Provide the (X, Y) coordinate of the cell's center where the given text is located.  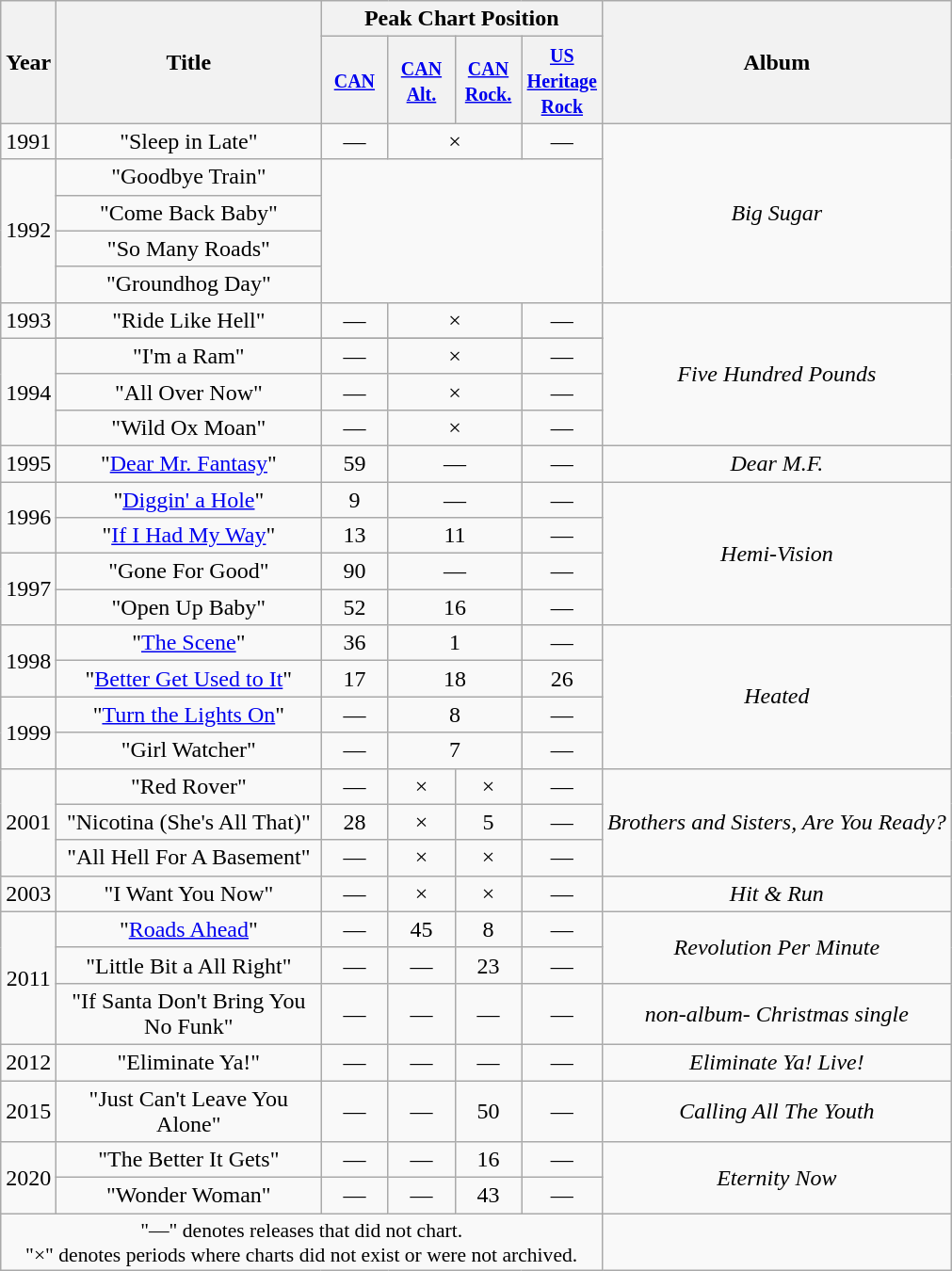
"—" denotes releases that did not chart."×" denotes periods where charts did not exist or were not archived. (301, 1243)
59 (354, 463)
2001 (28, 822)
"Come Back Baby" (188, 213)
CAN Alt. (422, 80)
"Girl Watcher" (188, 750)
"Groundhog Day" (188, 284)
1993 (28, 320)
7 (455, 750)
2015 (28, 1111)
"Turn the Lights On" (188, 715)
"Wild Ox Moan" (188, 427)
"Dear Mr. Fantasy" (188, 463)
Hemi-Vision (778, 554)
"Sleep in Late" (188, 141)
1994 (28, 392)
"Red Rover" (188, 786)
1995 (28, 463)
23 (488, 965)
Calling All The Youth (778, 1111)
17 (354, 679)
"Just Can't Leave You Alone" (188, 1111)
Peak Chart Position (461, 19)
90 (354, 571)
Revolution Per Minute (778, 947)
45 (422, 929)
18 (455, 679)
"If Santa Don't Bring You No Funk" (188, 1013)
"So Many Roads" (188, 249)
"Better Get Used to It" (188, 679)
1992 (28, 231)
50 (488, 1111)
Eliminate Ya! Live! (778, 1062)
"All Hell For A Basement" (188, 858)
Five Hundred Pounds (778, 374)
"If I Had My Way" (188, 536)
13 (354, 536)
CAN Rock. (488, 80)
1999 (28, 732)
52 (354, 607)
non-album- Christmas single (778, 1013)
9 (354, 500)
28 (354, 822)
"Ride Like Hell" (188, 320)
Big Sugar (778, 213)
11 (455, 536)
Album (778, 62)
Eternity Now (778, 1178)
2003 (28, 893)
1997 (28, 589)
"Goodbye Train" (188, 177)
CAN (354, 80)
"Roads Ahead" (188, 929)
1 (455, 643)
"All Over Now" (188, 392)
1998 (28, 661)
43 (488, 1196)
26 (562, 679)
Title (188, 62)
US Heritage Rock (562, 80)
Dear M.F. (778, 463)
2011 (28, 977)
"I Want You Now" (188, 893)
"Diggin' a Hole" (188, 500)
"Gone For Good" (188, 571)
"I'm a Ram" (188, 356)
Brothers and Sisters, Are You Ready? (778, 822)
36 (354, 643)
"Wonder Woman" (188, 1196)
2012 (28, 1062)
Year (28, 62)
"Little Bit a All Right" (188, 965)
"Eliminate Ya!" (188, 1062)
"The Scene" (188, 643)
1996 (28, 518)
5 (488, 822)
Hit & Run (778, 893)
Heated (778, 697)
1991 (28, 141)
"Open Up Baby" (188, 607)
2020 (28, 1178)
"The Better It Gets" (188, 1160)
"Nicotina (She's All That)" (188, 822)
